Provide the (x, y) coordinate of the cell's center where the given text is located.  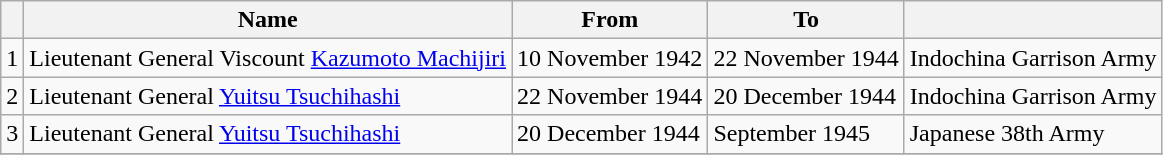
From (610, 20)
3 (12, 134)
Name (268, 20)
To (806, 20)
1 (12, 58)
2 (12, 96)
10 November 1942 (610, 58)
Lieutenant General Viscount Kazumoto Machijiri (268, 58)
Japanese 38th Army (1033, 134)
September 1945 (806, 134)
